Capture the cell that displays the provided text and extract its [X, Y] central coordinate. 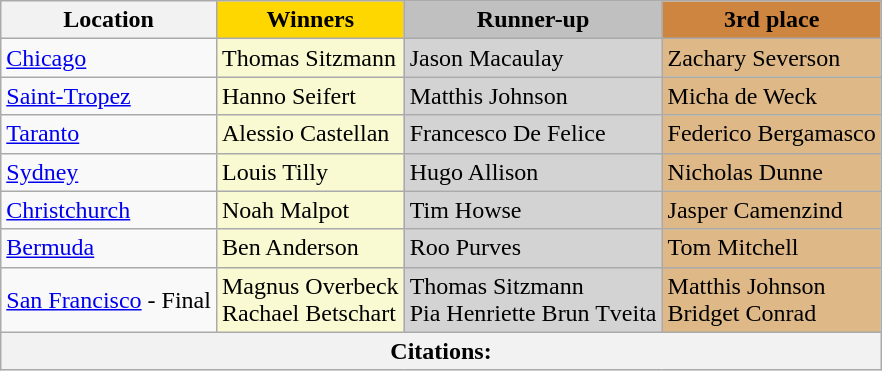
Chicago [109, 58]
Francesco De Felice [533, 134]
Location [109, 20]
San Francisco - Final [109, 300]
Louis Tilly [310, 172]
Taranto [109, 134]
Saint-Tropez [109, 96]
Hugo Allison [533, 172]
Winners [310, 20]
Thomas Sitzmann Pia Henriette Brun Tveita [533, 300]
Matthis Johnson [533, 96]
Jason Macaulay [533, 58]
Roo Purves [533, 248]
Thomas Sitzmann [310, 58]
Federico Bergamasco [772, 134]
Tom Mitchell [772, 248]
Bermuda [109, 248]
Hanno Seifert [310, 96]
Nicholas Dunne [772, 172]
Micha de Weck [772, 96]
Ben Anderson [310, 248]
Zachary Severson [772, 58]
Noah Malpot [310, 210]
Magnus Overbeck Rachael Betschart [310, 300]
Sydney [109, 172]
Christchurch [109, 210]
Alessio Castellan [310, 134]
Matthis Johnson Bridget Conrad [772, 300]
Citations: [441, 351]
3rd place [772, 20]
Jasper Camenzind [772, 210]
Runner-up [533, 20]
Tim Howse [533, 210]
